Locate the cell with the specified text and output its [x, y] center coordinate. 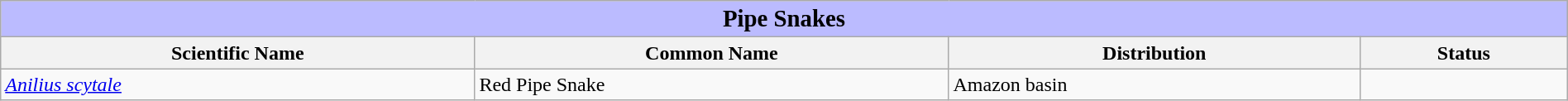
Pipe Snakes [784, 19]
Scientific Name [238, 53]
Status [1464, 53]
Distribution [1154, 53]
Anilius scytale [238, 84]
Common Name [711, 53]
Amazon basin [1154, 84]
Red Pipe Snake [711, 84]
